From the cell containing the given text, extract its center point as [x, y] coordinate. 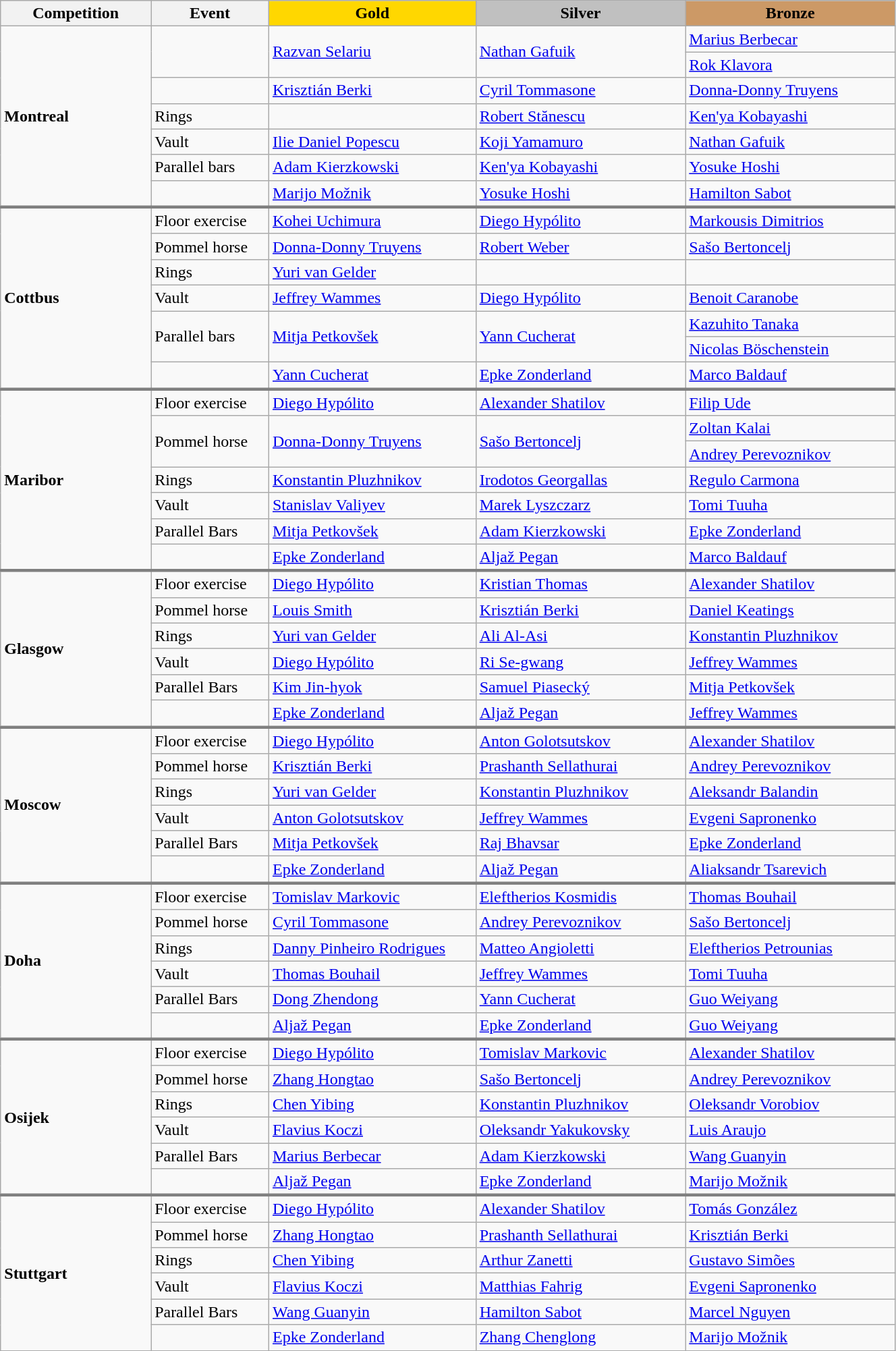
Eleftherios Kosmidis [580, 896]
Oleksandr Yakukovsky [580, 1130]
Stanislav Valiyev [372, 505]
Zhang Chenglong [580, 1338]
Tomás González [791, 1209]
Nicolas Böschenstein [791, 350]
Marek Lyszczarz [580, 505]
Markousis Dimitrios [791, 221]
Gold [372, 13]
Filip Ude [791, 402]
Arthur Zanetti [580, 1261]
Ilie Daniel Popescu [372, 142]
Kohei Uchimura [372, 221]
Ali Al-Asi [580, 636]
Samuel Piasecký [580, 687]
Kim Jin-hyok [372, 687]
Competition [76, 13]
Aleksandr Balandin [791, 792]
Kazuhito Tanaka [791, 323]
Silver [580, 13]
Irodotos Georgallas [580, 480]
Rok Klavora [791, 65]
Daniel Keatings [791, 610]
Glasgow [76, 649]
Ri Se-gwang [580, 661]
Marcel Nguyen [791, 1312]
Matteo Angioletti [580, 948]
Oleksandr Vorobiov [791, 1104]
Eleftherios Petrounias [791, 948]
Doha [76, 961]
Razvan Selariu [372, 52]
Event [211, 13]
Kristian Thomas [580, 584]
Zoltan Kalai [791, 429]
Matthias Fahrig [580, 1286]
Luis Araujo [791, 1130]
Montreal [76, 117]
Aliaksandr Tsarevich [791, 870]
Koji Yamamuro [580, 142]
Dong Zhendong [372, 999]
Stuttgart [76, 1273]
Bronze [791, 13]
Louis Smith [372, 610]
Gustavo Simões [791, 1261]
Maribor [76, 479]
Regulo Carmona [791, 480]
Osijek [76, 1118]
Cottbus [76, 298]
Raj Bhavsar [580, 844]
Benoit Caranobe [791, 298]
Danny Pinheiro Rodrigues [372, 948]
Robert Weber [580, 246]
Moscow [76, 804]
Robert Stănescu [580, 116]
